Detect which cell encompasses the target text, then output its (X, Y) center coordinate. 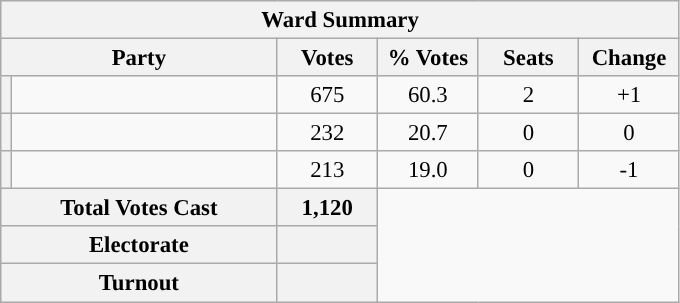
2 (528, 95)
Total Votes Cast (139, 208)
Electorate (139, 245)
Turnout (139, 283)
1,120 (328, 208)
675 (328, 95)
19.0 (428, 170)
% Votes (428, 58)
Party (139, 58)
60.3 (428, 95)
-1 (630, 170)
20.7 (428, 133)
213 (328, 170)
232 (328, 133)
Ward Summary (340, 20)
Votes (328, 58)
Seats (528, 58)
+1 (630, 95)
Change (630, 58)
